Output the [X, Y] coordinate of the center of the cell containing the given text.  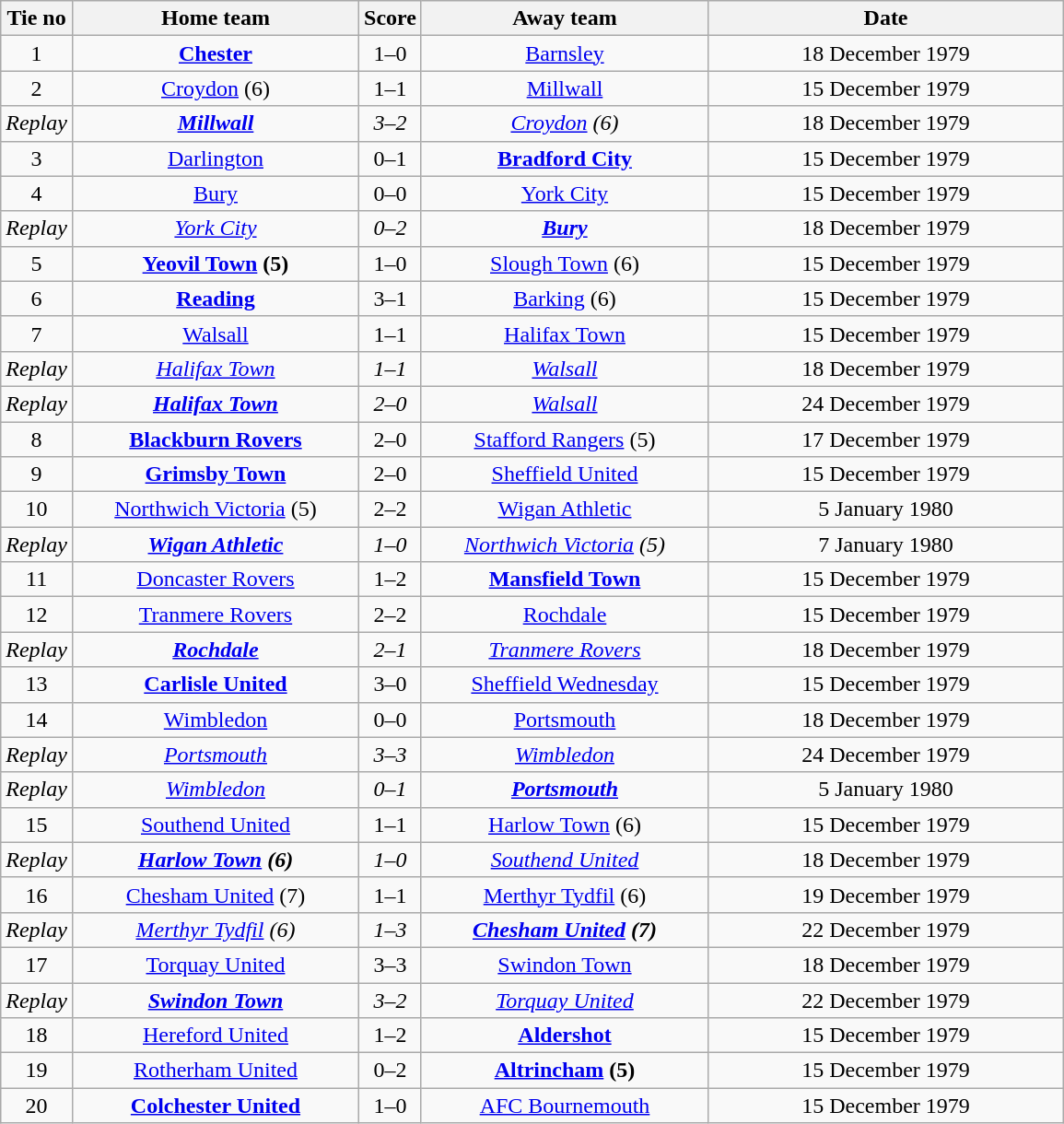
20 [37, 1106]
2 [37, 88]
7 [37, 334]
1–3 [391, 930]
6 [37, 299]
Altrincham (5) [564, 1071]
14 [37, 720]
Bradford City [564, 158]
15 [37, 825]
Sheffield Wednesday [564, 685]
5 [37, 263]
18 [37, 1036]
Carlisle United [216, 685]
Sheffield United [564, 474]
Doncaster Rovers [216, 580]
Stafford Rangers (5) [564, 439]
Colchester United [216, 1106]
13 [37, 685]
Date [886, 18]
16 [37, 895]
Hereford United [216, 1036]
2–1 [391, 650]
Mansfield Town [564, 580]
17 [37, 965]
19 December 1979 [886, 895]
Grimsby Town [216, 474]
Slough Town (6) [564, 263]
4 [37, 193]
17 December 1979 [886, 439]
AFC Bournemouth [564, 1106]
8 [37, 439]
Barking (6) [564, 299]
Reading [216, 299]
12 [37, 615]
Away team [564, 18]
Blackburn Rovers [216, 439]
Chester [216, 53]
10 [37, 509]
Tie no [37, 18]
Score [391, 18]
Aldershot [564, 1036]
19 [37, 1071]
Yeovil Town (5) [216, 263]
1 [37, 53]
Darlington [216, 158]
3–0 [391, 685]
3 [37, 158]
3–1 [391, 299]
Rotherham United [216, 1071]
11 [37, 580]
7 January 1980 [886, 544]
Home team [216, 18]
Barnsley [564, 53]
9 [37, 474]
